Extract the [X, Y] coordinate from the center of the cell holding the provided text.  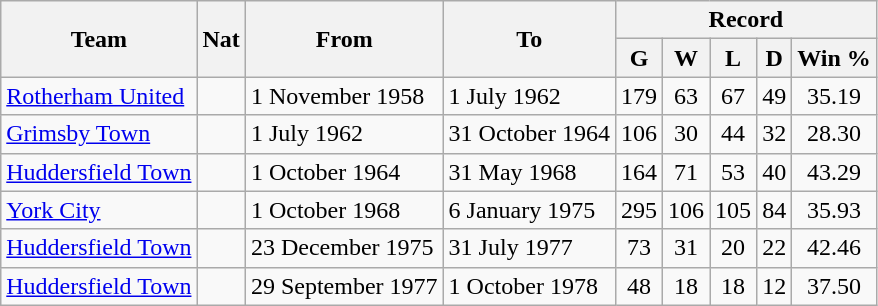
Team [99, 39]
G [638, 58]
42.46 [834, 248]
22 [774, 248]
Record [746, 20]
1 November 1958 [344, 96]
71 [686, 172]
Nat [221, 39]
37.50 [834, 286]
105 [734, 210]
40 [774, 172]
49 [774, 96]
1 October 1978 [529, 286]
York City [99, 210]
67 [734, 96]
43.29 [834, 172]
295 [638, 210]
73 [638, 248]
Grimsby Town [99, 134]
31 October 1964 [529, 134]
30 [686, 134]
From [344, 39]
179 [638, 96]
63 [686, 96]
32 [774, 134]
31 May 1968 [529, 172]
53 [734, 172]
31 [686, 248]
44 [734, 134]
1 October 1968 [344, 210]
Rotherham United [99, 96]
20 [734, 248]
31 July 1977 [529, 248]
D [774, 58]
L [734, 58]
6 January 1975 [529, 210]
84 [774, 210]
12 [774, 286]
1 October 1964 [344, 172]
164 [638, 172]
28.30 [834, 134]
35.19 [834, 96]
To [529, 39]
23 December 1975 [344, 248]
29 September 1977 [344, 286]
35.93 [834, 210]
48 [638, 286]
W [686, 58]
Win % [834, 58]
